For the text-containing cell, return its midpoint in [X, Y] coordinate format. 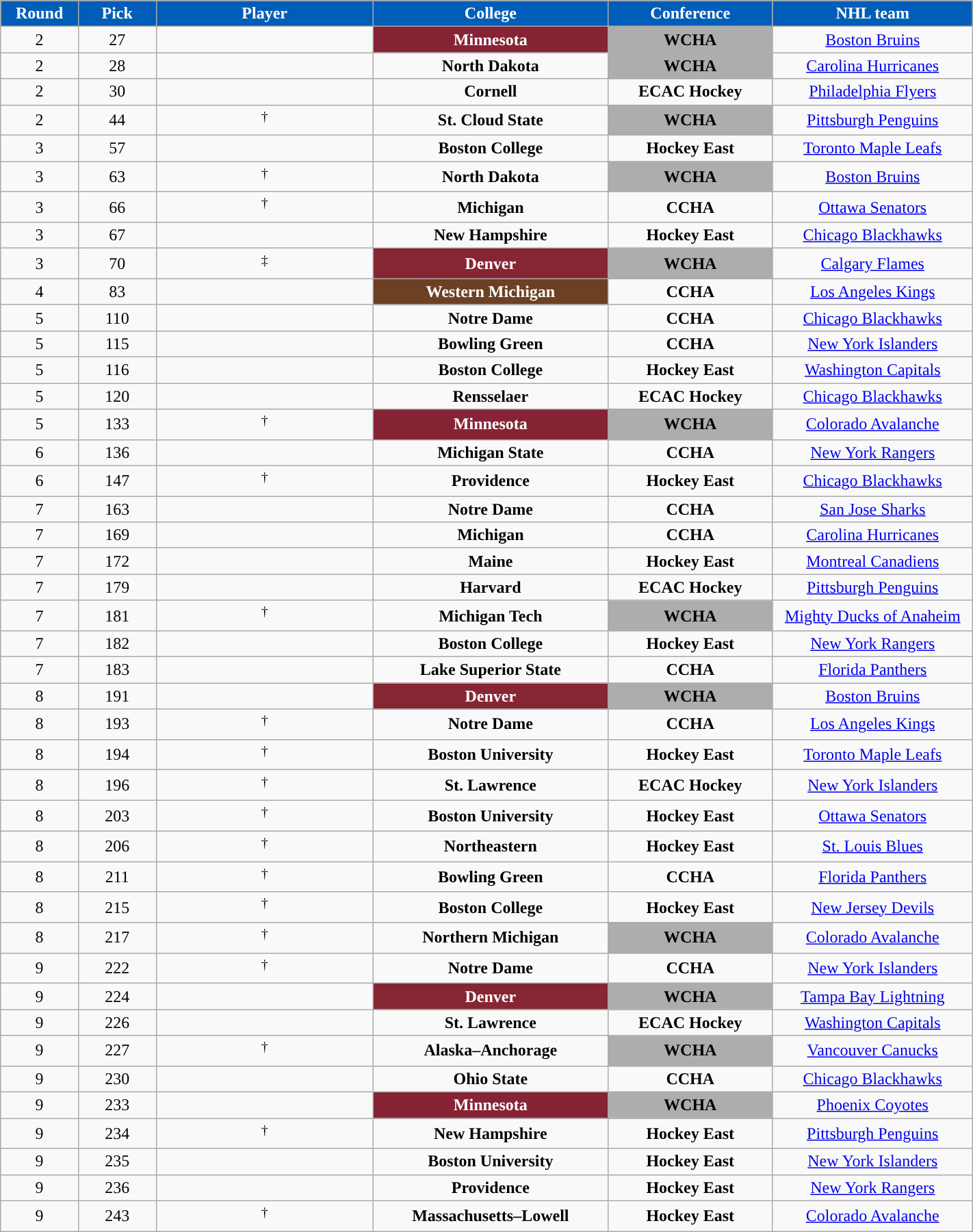
194 [117, 754]
Lake Superior State [490, 670]
235 [117, 1162]
181 [117, 616]
227 [117, 1051]
191 [117, 696]
Round [40, 14]
57 [117, 149]
Tampa Bay Lightning [872, 997]
4 [40, 292]
College [490, 14]
172 [117, 561]
115 [117, 344]
Pick [117, 14]
183 [117, 670]
193 [117, 724]
San Jose Sharks [872, 509]
233 [117, 1105]
New Jersey Devils [872, 908]
Northeastern [490, 846]
30 [117, 92]
224 [117, 997]
215 [117, 908]
Calgary Flames [872, 264]
Montreal Canadiens [872, 561]
Vancouver Canucks [872, 1051]
Player [264, 14]
Western Michigan [490, 292]
63 [117, 177]
Alaska–Anchorage [490, 1051]
Michigan State [490, 452]
28 [117, 66]
211 [117, 877]
Massachusetts–Lowell [490, 1216]
66 [117, 207]
NHL team [872, 14]
Conference [690, 14]
116 [117, 370]
83 [117, 292]
222 [117, 968]
Cornell [490, 92]
147 [117, 480]
Michigan Tech [490, 616]
44 [117, 120]
206 [117, 846]
Phoenix Coyotes [872, 1105]
Maine [490, 561]
230 [117, 1079]
Harvard [490, 587]
196 [117, 786]
234 [117, 1133]
136 [117, 452]
236 [117, 1188]
243 [117, 1216]
St. Louis Blues [872, 846]
Northern Michigan [490, 938]
67 [117, 235]
110 [117, 318]
217 [117, 938]
226 [117, 1023]
179 [117, 587]
120 [117, 396]
Rensselaer [490, 396]
Ohio State [490, 1079]
27 [117, 40]
169 [117, 535]
182 [117, 644]
70 [117, 264]
203 [117, 816]
St. Cloud State [490, 120]
133 [117, 424]
Philadelphia Flyers [872, 92]
Mighty Ducks of Anaheim [872, 616]
‡ [264, 264]
163 [117, 509]
